Provide the (X, Y) coordinate of the cell's center where the given text is located.  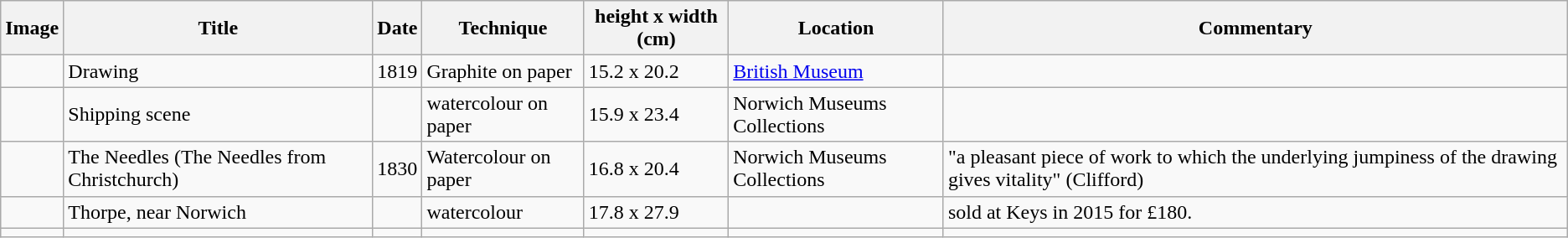
1819 (397, 71)
15.2 x 20.2 (656, 71)
17.8 x 27.9 (656, 212)
Shipping scene (218, 114)
Title (218, 28)
Location (836, 28)
British Museum (836, 71)
watercolour (503, 212)
sold at Keys in 2015 for £180. (1255, 212)
The Needles (The Needles from Christchurch) (218, 169)
Technique (503, 28)
watercolour on paper (503, 114)
Date (397, 28)
height x width (cm) (656, 28)
Graphite on paper (503, 71)
Image (32, 28)
Watercolour on paper (503, 169)
Commentary (1255, 28)
1830 (397, 169)
Thorpe, near Norwich (218, 212)
16.8 x 20.4 (656, 169)
15.9 x 23.4 (656, 114)
Drawing (218, 71)
"a pleasant piece of work to which the underlying jumpiness of the drawing gives vitality" (Clifford) (1255, 169)
